Extract the (x, y) coordinate from the center of the cell holding the provided text.  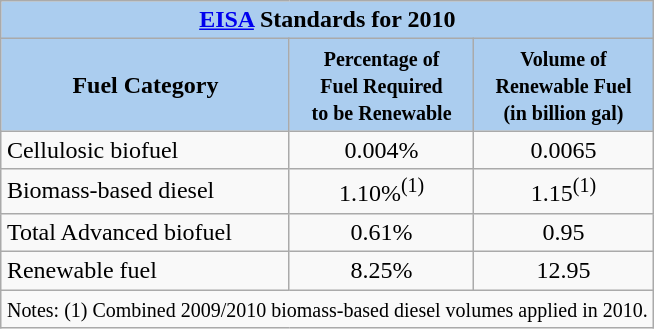
1.15(1) (564, 192)
Percentage of Fuel Required to be Renewable (381, 85)
Volume of Renewable Fuel(in billion gal) (564, 85)
EISA Standards for 2010 (327, 20)
Renewable fuel (145, 271)
12.95 (564, 271)
Biomass-based diesel (145, 192)
Total Advanced biofuel (145, 232)
0.95 (564, 232)
Notes: (1) Combined 2009/2010 biomass-based diesel volumes applied in 2010. (327, 309)
Fuel Category (145, 85)
0.61% (381, 232)
0.0065 (564, 150)
1.10%(1) (381, 192)
Cellulosic biofuel (145, 150)
0.004% (381, 150)
8.25% (381, 271)
